Locate the cell with the specified text and output its (x, y) center coordinate. 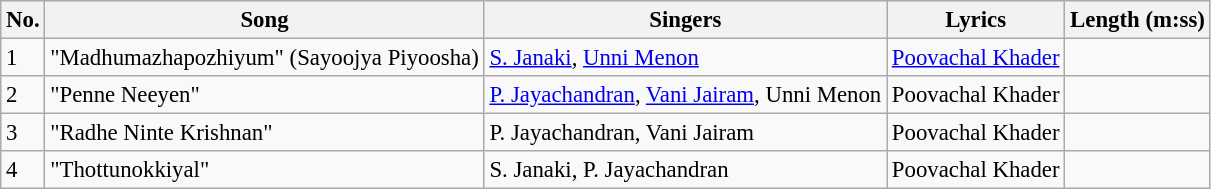
Singers (685, 20)
3 (23, 133)
Song (264, 20)
S. Janaki, P. Jayachandran (685, 170)
P. Jayachandran, Vani Jairam, Unni Menon (685, 95)
"Radhe Ninte Krishnan" (264, 133)
2 (23, 95)
S. Janaki, Unni Menon (685, 58)
"Penne Neeyen" (264, 95)
No. (23, 20)
"Thottunokkiyal" (264, 170)
Lyrics (976, 20)
Length (m:ss) (1138, 20)
1 (23, 58)
"Madhumazhapozhiyum" (Sayoojya Piyoosha) (264, 58)
4 (23, 170)
P. Jayachandran, Vani Jairam (685, 133)
